Locate the cell with the specified text and output its [x, y] center coordinate. 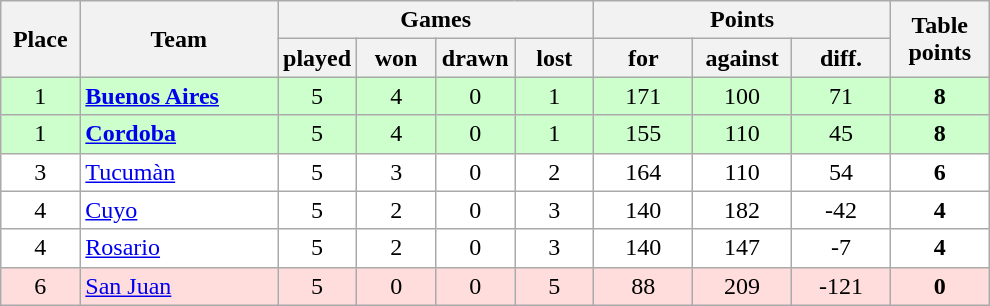
45 [842, 134]
209 [742, 286]
lost [554, 58]
against [742, 58]
164 [644, 172]
Buenos Aires [179, 96]
182 [742, 210]
for [644, 58]
71 [842, 96]
San Juan [179, 286]
Place [40, 39]
Tablepoints [940, 39]
Rosario [179, 248]
Points [742, 20]
played [318, 58]
171 [644, 96]
-7 [842, 248]
diff. [842, 58]
-121 [842, 286]
Tucumàn [179, 172]
147 [742, 248]
drawn [476, 58]
88 [644, 286]
won [396, 58]
Team [179, 39]
-42 [842, 210]
Cuyo [179, 210]
155 [644, 134]
Games [436, 20]
54 [842, 172]
100 [742, 96]
Cordoba [179, 134]
